Extract the [x, y] coordinate from the center of the cell holding the provided text.  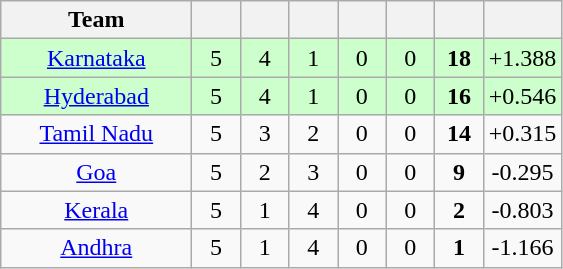
+1.388 [522, 58]
Andhra [96, 248]
+0.546 [522, 96]
-1.166 [522, 248]
Kerala [96, 210]
9 [460, 172]
14 [460, 134]
Goa [96, 172]
Tamil Nadu [96, 134]
-0.803 [522, 210]
16 [460, 96]
+0.315 [522, 134]
18 [460, 58]
Team [96, 20]
Karnataka [96, 58]
Hyderabad [96, 96]
-0.295 [522, 172]
